Pinpoint the cell where the given text exists, returning its [X, Y] midpoint coordinate. 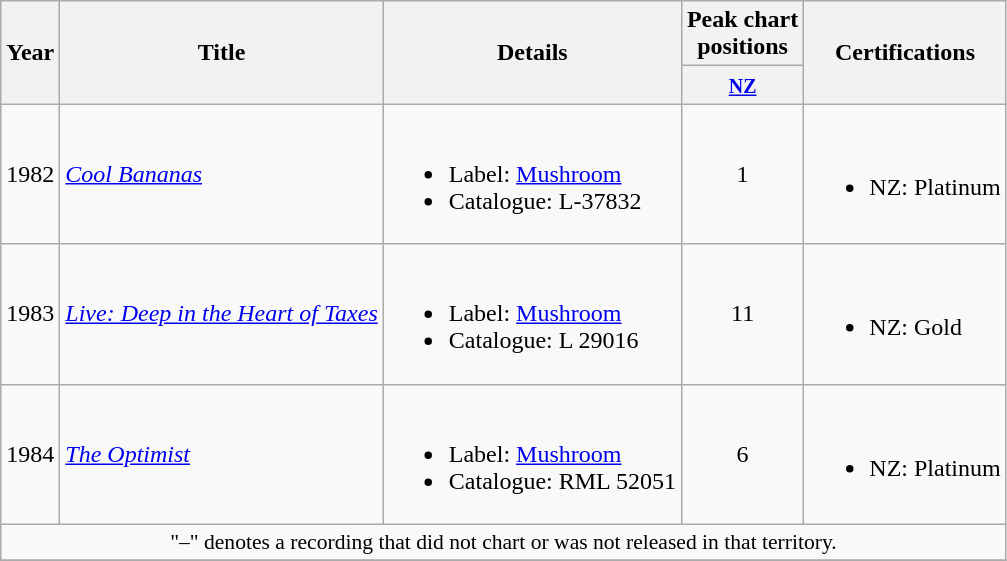
"–" denotes a recording that did not chart or was not released in that territory. [504, 542]
Year [30, 52]
1982 [30, 174]
1 [742, 174]
Live: Deep in the Heart of Taxes [222, 314]
NZ [742, 85]
NZ: Gold [905, 314]
Label: MushroomCatalogue: RML 52051 [532, 454]
Label: MushroomCatalogue: L 29016 [532, 314]
Cool Bananas [222, 174]
11 [742, 314]
Certifications [905, 52]
Details [532, 52]
1984 [30, 454]
1983 [30, 314]
Label: MushroomCatalogue: L-37832 [532, 174]
6 [742, 454]
The Optimist [222, 454]
Peak chartpositions [742, 34]
Title [222, 52]
